Pinpoint the cell where the given text exists, returning its [X, Y] midpoint coordinate. 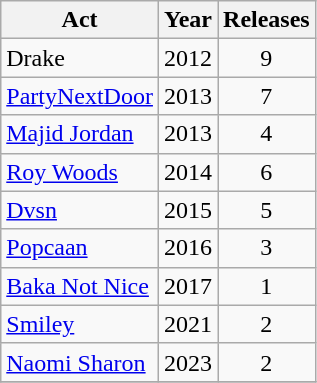
2012 [188, 58]
Baka Not Nice [80, 286]
4 [267, 134]
9 [267, 58]
Smiley [80, 324]
2021 [188, 324]
PartyNextDoor [80, 96]
7 [267, 96]
2023 [188, 362]
Dvsn [80, 210]
Act [80, 20]
Roy Woods [80, 172]
Naomi Sharon [80, 362]
5 [267, 210]
6 [267, 172]
2014 [188, 172]
2015 [188, 210]
3 [267, 248]
Majid Jordan [80, 134]
Releases [267, 20]
1 [267, 286]
2016 [188, 248]
Drake [80, 58]
Popcaan [80, 248]
Year [188, 20]
2017 [188, 286]
